Determine the (x, y) coordinate at the center of the cell enclosing the given text.  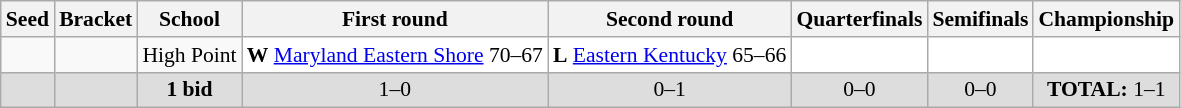
W Maryland Eastern Shore 70–67 (395, 55)
TOTAL: 1–1 (1106, 90)
School (189, 19)
L Eastern Kentucky 65–66 (670, 55)
1 bid (189, 90)
High Point (189, 55)
Second round (670, 19)
1–0 (395, 90)
First round (395, 19)
Championship (1106, 19)
0–1 (670, 90)
Seed (28, 19)
Quarterfinals (859, 19)
Bracket (96, 19)
Semifinals (980, 19)
